Return the (X, Y) coordinate for the center point of the cell that contains the specified text.  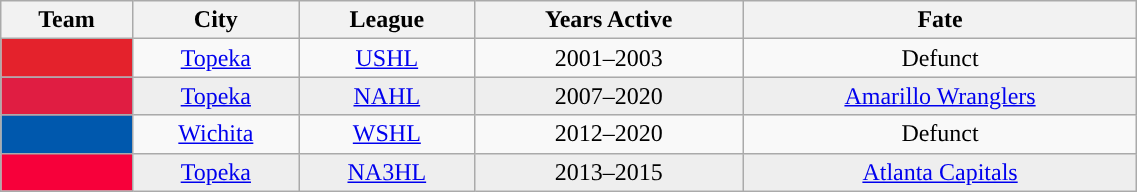
2013–2015 (608, 172)
City (216, 20)
NA3HL (388, 172)
2001–2003 (608, 58)
2007–2020 (608, 96)
Team (66, 20)
2012–2020 (608, 134)
Atlanta Capitals (940, 172)
Fate (940, 20)
Amarillo Wranglers (940, 96)
Years Active (608, 20)
Wichita (216, 134)
USHL (388, 58)
WSHL (388, 134)
NAHL (388, 96)
League (388, 20)
